Return [X, Y] of the center of cell containing provided text 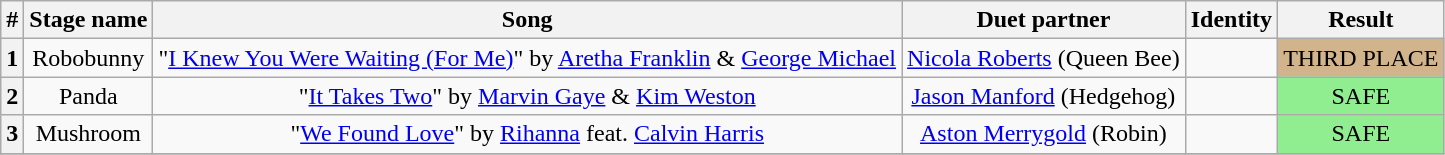
Jason Manford (Hedgehog) [1044, 96]
"It Takes Two" by Marvin Gaye & Kim Weston [528, 96]
# [12, 20]
2 [12, 96]
"I Knew You Were Waiting (For Me)" by Aretha Franklin & George Michael [528, 58]
THIRD PLACE [1361, 58]
"We Found Love" by Rihanna feat. Calvin Harris [528, 134]
1 [12, 58]
Duet partner [1044, 20]
Robobunny [88, 58]
Aston Merrygold (Robin) [1044, 134]
Result [1361, 20]
Mushroom [88, 134]
Song [528, 20]
3 [12, 134]
Panda [88, 96]
Stage name [88, 20]
Identity [1231, 20]
Nicola Roberts (Queen Bee) [1044, 58]
